Determine the [X, Y] coordinate at the center of the cell enclosing the given text.  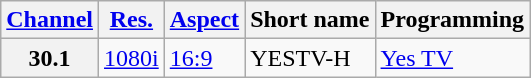
Programming [452, 20]
Short name [310, 20]
Channel [50, 20]
Yes TV [452, 58]
30.1 [50, 58]
YESTV-H [310, 58]
16:9 [204, 58]
1080i [132, 58]
Res. [132, 20]
Aspect [204, 20]
